Capture the cell that displays the provided text and extract its [x, y] central coordinate. 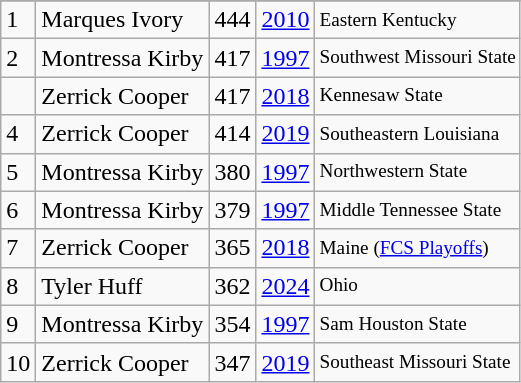
5 [18, 172]
10 [18, 362]
414 [232, 134]
444 [232, 20]
Northwestern State [418, 172]
Kennesaw State [418, 96]
1 [18, 20]
4 [18, 134]
6 [18, 210]
Maine (FCS Playoffs) [418, 248]
379 [232, 210]
362 [232, 286]
2024 [286, 286]
Southeastern Louisiana [418, 134]
8 [18, 286]
354 [232, 324]
Southwest Missouri State [418, 58]
365 [232, 248]
Ohio [418, 286]
Middle Tennessee State [418, 210]
9 [18, 324]
2 [18, 58]
380 [232, 172]
347 [232, 362]
Southeast Missouri State [418, 362]
Tyler Huff [122, 286]
7 [18, 248]
Sam Houston State [418, 324]
Marques Ivory [122, 20]
2010 [286, 20]
Eastern Kentucky [418, 20]
